Return (X, Y) of the center of cell containing provided text 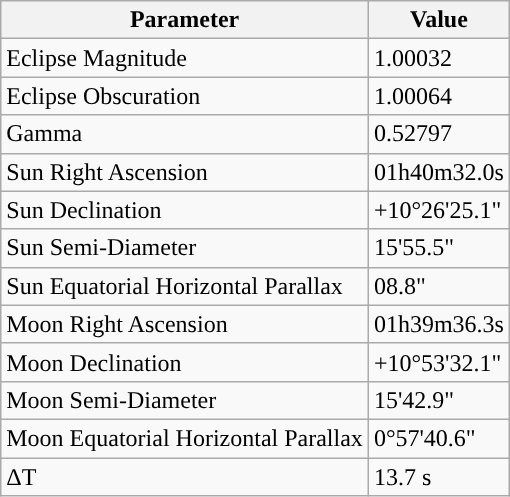
0°57'40.6" (438, 438)
Parameter (185, 20)
ΔT (185, 477)
Moon Equatorial Horizontal Parallax (185, 438)
Eclipse Obscuration (185, 96)
Gamma (185, 134)
0.52797 (438, 134)
Eclipse Magnitude (185, 58)
Sun Declination (185, 210)
01h40m32.0s (438, 172)
01h39m36.3s (438, 324)
Moon Semi-Diameter (185, 400)
Sun Semi-Diameter (185, 248)
Sun Equatorial Horizontal Parallax (185, 286)
1.00064 (438, 96)
Moon Right Ascension (185, 324)
Moon Declination (185, 362)
Value (438, 20)
15'42.9" (438, 400)
1.00032 (438, 58)
15'55.5" (438, 248)
08.8" (438, 286)
+10°53'32.1" (438, 362)
+10°26'25.1" (438, 210)
13.7 s (438, 477)
Sun Right Ascension (185, 172)
